Output the (X, Y) coordinate of the center of the cell containing the given text.  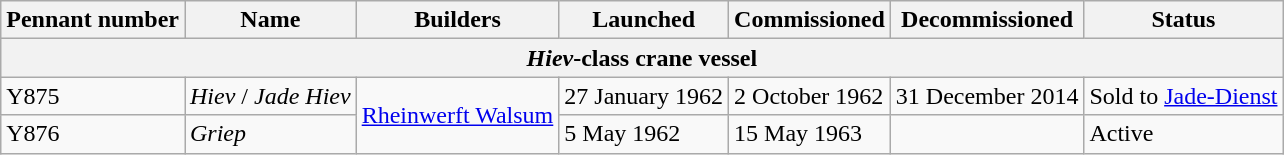
5 May 1962 (644, 134)
Y875 (93, 96)
Hiev / Jade Hiev (270, 96)
Hiev-class crane vessel (642, 58)
Rheinwerft Walsum (458, 115)
31 December 2014 (987, 96)
Status (1184, 20)
Name (270, 20)
15 May 1963 (810, 134)
Commissioned (810, 20)
Sold to Jade-Dienst (1184, 96)
Pennant number (93, 20)
Active (1184, 134)
Launched (644, 20)
Griep (270, 134)
Decommissioned (987, 20)
27 January 1962 (644, 96)
Y876 (93, 134)
2 October 1962 (810, 96)
Builders (458, 20)
